Identify which cell holds the provided text, then report its [X, Y] central coordinate. 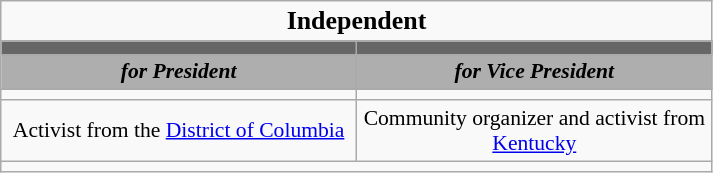
Independent [356, 21]
Activist from the District of Columbia [179, 130]
for President [179, 72]
Community organizer and activist from Kentucky [534, 130]
for Vice President [534, 72]
